Capture the cell that displays the provided text and extract its (X, Y) central coordinate. 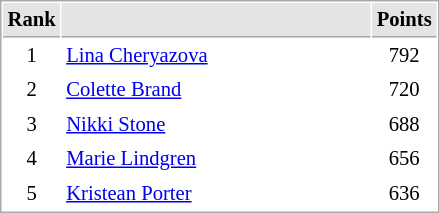
Nikki Stone (216, 124)
3 (32, 124)
Rank (32, 20)
636 (404, 194)
4 (32, 158)
Points (404, 20)
656 (404, 158)
Kristean Porter (216, 194)
2 (32, 90)
Lina Cheryazova (216, 56)
720 (404, 90)
Marie Lindgren (216, 158)
Colette Brand (216, 90)
792 (404, 56)
5 (32, 194)
1 (32, 56)
688 (404, 124)
